Search for the cell housing the specified text and yield its (X, Y) center coordinate. 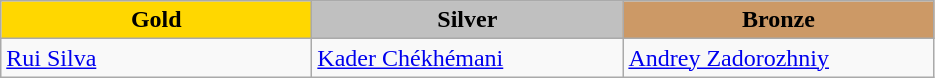
Gold (156, 20)
Silver (468, 20)
Andrey Zadorozhniy (778, 58)
Rui Silva (156, 58)
Bronze (778, 20)
Kader Chékhémani (468, 58)
